Return [x, y] of the center of cell containing provided text 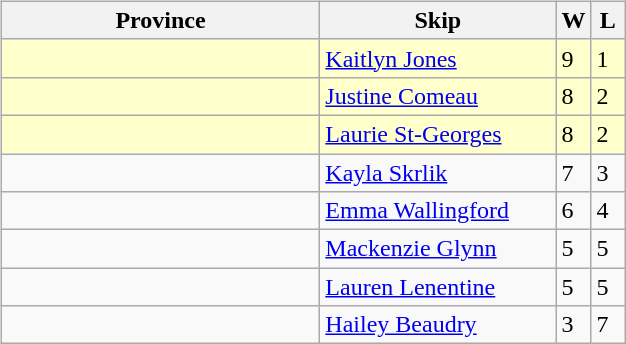
4 [608, 211]
Lauren Lenentine [438, 287]
Province [160, 20]
1 [608, 58]
Emma Wallingford [438, 211]
Laurie St-Georges [438, 134]
Kayla Skrlik [438, 173]
W [574, 20]
Skip [438, 20]
Mackenzie Glynn [438, 249]
6 [574, 211]
Kaitlyn Jones [438, 58]
9 [574, 58]
Justine Comeau [438, 96]
L [608, 20]
Hailey Beaudry [438, 325]
